Find where the given text appears and provide that cell's center as [x, y] coordinate. 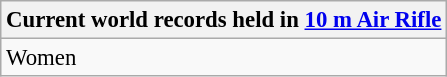
Women [224, 58]
Current world records held in 10 m Air Rifle [224, 20]
